From the cell containing the given text, extract its center point as [X, Y] coordinate. 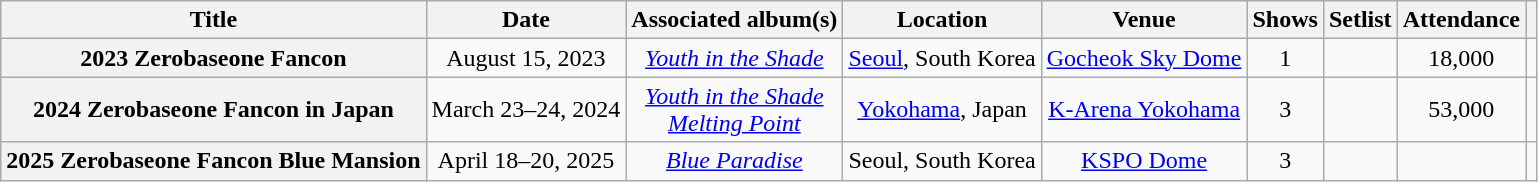
2023 Zerobaseone Fancon [214, 58]
April 18–20, 2025 [526, 161]
Location [942, 20]
Venue [1144, 20]
53,000 [1461, 110]
KSPO Dome [1144, 161]
Associated album(s) [734, 20]
Setlist [1360, 20]
Shows [1285, 20]
18,000 [1461, 58]
Date [526, 20]
K-Arena Yokohama [1144, 110]
Gocheok Sky Dome [1144, 58]
1 [1285, 58]
March 23–24, 2024 [526, 110]
2024 Zerobaseone Fancon in Japan [214, 110]
Attendance [1461, 20]
Title [214, 20]
2025 Zerobaseone Fancon Blue Mansion [214, 161]
Youth in the Shade [734, 58]
Blue Paradise [734, 161]
August 15, 2023 [526, 58]
Yokohama, Japan [942, 110]
Youth in the ShadeMelting Point [734, 110]
